Search for the cell housing the specified text and yield its [X, Y] center coordinate. 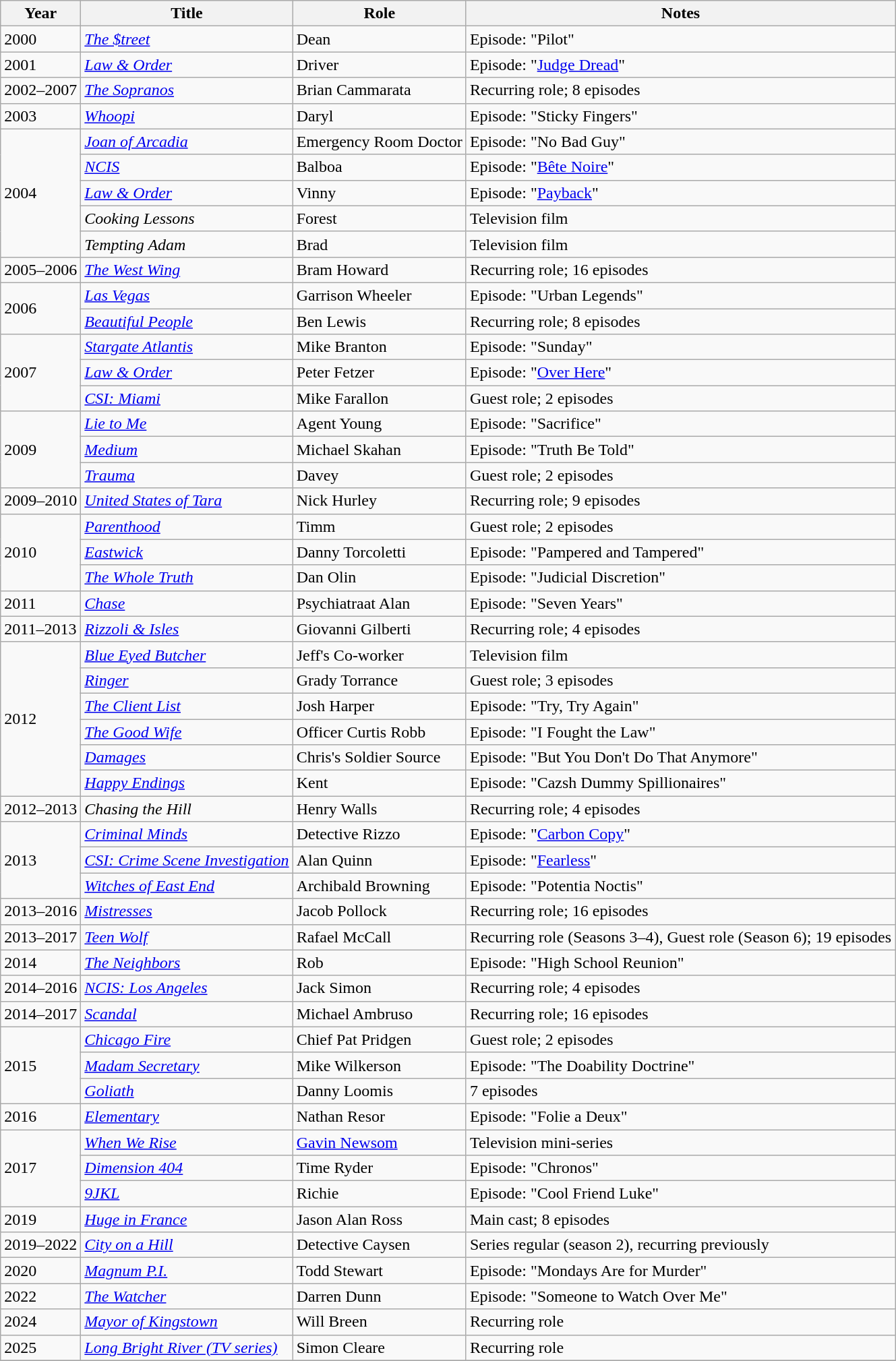
Detective Caysen [379, 1245]
Simon Cleare [379, 1348]
Brad [379, 244]
2025 [40, 1348]
2017 [40, 1168]
Officer Curtis Robb [379, 731]
Damages [187, 758]
Episode: "Sticky Fingers" [680, 116]
When We Rise [187, 1143]
Joan of Arcadia [187, 142]
The $treet [187, 39]
Jeff's Co-worker [379, 655]
Episode: "Seven Years" [680, 603]
2006 [40, 308]
Dean [379, 39]
Dan Olin [379, 578]
2013–2017 [40, 937]
Goliath [187, 1091]
Medium [187, 450]
Agent Young [379, 424]
Guest role; 3 episodes [680, 680]
Scandal [187, 1014]
Television mini-series [680, 1143]
Mike Wilkerson [379, 1065]
Henry Walls [379, 809]
Title [187, 13]
Episode: "Truth Be Told" [680, 450]
Huge in France [187, 1219]
2010 [40, 552]
City on a Hill [187, 1245]
Emergency Room Doctor [379, 142]
Chasing the Hill [187, 809]
2012–2013 [40, 809]
Richie [379, 1194]
Chicago Fire [187, 1039]
Las Vegas [187, 295]
Jacob Pollock [379, 911]
Garrison Wheeler [379, 295]
Rafael McCall [379, 937]
2012 [40, 719]
Episode: "Try, Try Again" [680, 706]
The Sopranos [187, 90]
Episode: "Fearless" [680, 860]
NCIS: Los Angeles [187, 988]
Chase [187, 603]
2013–2016 [40, 911]
2019–2022 [40, 1245]
Notes [680, 13]
Dimension 404 [187, 1168]
Giovanni Gilberti [379, 629]
2004 [40, 193]
2022 [40, 1296]
The Whole Truth [187, 578]
NCIS [187, 167]
Chris's Soldier Source [379, 758]
Episode: "Sunday" [680, 347]
United States of Tara [187, 501]
Darren Dunn [379, 1296]
CSI: Miami [187, 398]
Daryl [379, 116]
2011–2013 [40, 629]
CSI: Crime Scene Investigation [187, 860]
Magnum P.I. [187, 1271]
Beautiful People [187, 322]
Series regular (season 2), recurring previously [680, 1245]
Jack Simon [379, 988]
Happy Endings [187, 783]
Episode: "The Doability Doctrine" [680, 1065]
2009 [40, 450]
The Neighbors [187, 963]
Kent [379, 783]
Episode: "Folie a Deux" [680, 1116]
Rizzoli & Isles [187, 629]
2009–2010 [40, 501]
Balboa [379, 167]
Episode: "No Bad Guy" [680, 142]
Episode: "Sacrifice" [680, 424]
Role [379, 13]
Jason Alan Ross [379, 1219]
Todd Stewart [379, 1271]
Michael Skahan [379, 450]
Episode: "Bête Noire" [680, 167]
Episode: "Chronos" [680, 1168]
The Client List [187, 706]
Mike Branton [379, 347]
Michael Ambruso [379, 1014]
Madam Secretary [187, 1065]
Episode: "Judge Dread" [680, 65]
Year [40, 13]
Will Breen [379, 1322]
2016 [40, 1116]
The Good Wife [187, 731]
Brian Cammarata [379, 90]
Davey [379, 475]
2013 [40, 860]
2007 [40, 373]
Vinny [379, 193]
Episode: "Cool Friend Luke" [680, 1194]
Episode: "Judicial Discretion" [680, 578]
Mayor of Kingstown [187, 1322]
Danny Loomis [379, 1091]
The Watcher [187, 1296]
Peter Fetzer [379, 373]
The West Wing [187, 270]
2014 [40, 963]
Nathan Resor [379, 1116]
Long Bright River (TV series) [187, 1348]
Timm [379, 526]
Episode: "Someone to Watch Over Me" [680, 1296]
Danny Torcoletti [379, 552]
Psychiatraat Alan [379, 603]
Episode: "But You Don't Do That Anymore" [680, 758]
Gavin Newsom [379, 1143]
2019 [40, 1219]
Cooking Lessons [187, 218]
Lie to Me [187, 424]
Episode: "Cazsh Dummy Spillionaires" [680, 783]
7 episodes [680, 1091]
Detective Rizzo [379, 835]
2001 [40, 65]
Rob [379, 963]
Tempting Adam [187, 244]
Episode: "Potentia Noctis" [680, 886]
Alan Quinn [379, 860]
2003 [40, 116]
Episode: "Pampered and Tampered" [680, 552]
Mike Farallon [379, 398]
Elementary [187, 1116]
Eastwick [187, 552]
Episode: "Urban Legends" [680, 295]
Bram Howard [379, 270]
Teen Wolf [187, 937]
Ringer [187, 680]
Ben Lewis [379, 322]
Recurring role (Seasons 3–4), Guest role (Season 6); 19 episodes [680, 937]
Archibald Browning [379, 886]
Stargate Atlantis [187, 347]
2000 [40, 39]
2015 [40, 1065]
Whoopi [187, 116]
2005–2006 [40, 270]
Forest [379, 218]
Episode: "Payback" [680, 193]
Trauma [187, 475]
2024 [40, 1322]
Episode: "Carbon Copy" [680, 835]
Nick Hurley [379, 501]
Episode: "Pilot" [680, 39]
Episode: "Mondays Are for Murder" [680, 1271]
Episode: "I Fought the Law" [680, 731]
2020 [40, 1271]
Criminal Minds [187, 835]
2011 [40, 603]
9JKL [187, 1194]
Josh Harper [379, 706]
Parenthood [187, 526]
Driver [379, 65]
2002–2007 [40, 90]
Grady Torrance [379, 680]
2014–2017 [40, 1014]
Episode: "High School Reunion" [680, 963]
Chief Pat Pridgen [379, 1039]
Witches of East End [187, 886]
2014–2016 [40, 988]
Time Ryder [379, 1168]
Blue Eyed Butcher [187, 655]
Mistresses [187, 911]
Episode: "Over Here" [680, 373]
Recurring role; 9 episodes [680, 501]
Main cast; 8 episodes [680, 1219]
